Extract the [X, Y] coordinate from the center of the cell holding the provided text.  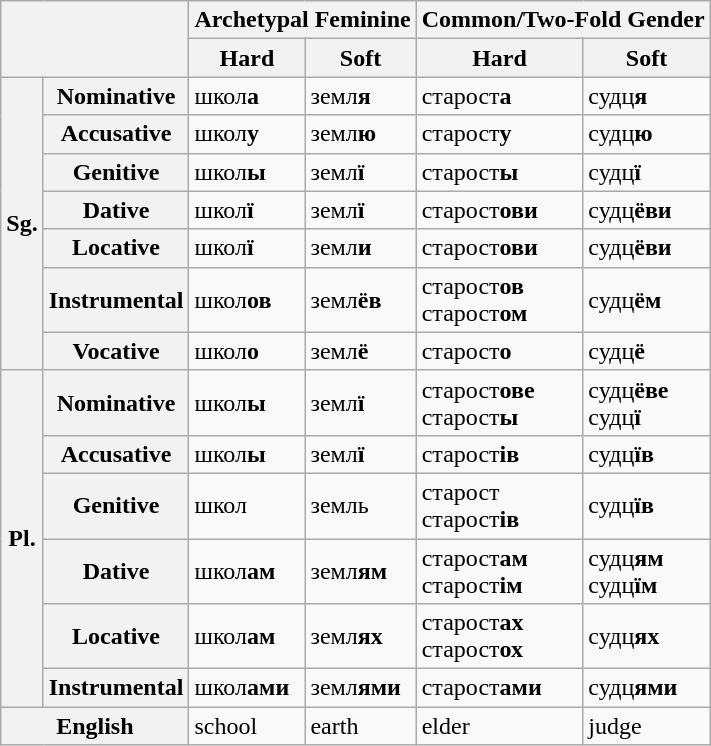
землёв [360, 300]
земли [360, 248]
school [247, 726]
старосты [500, 172]
землю [360, 134]
школо [247, 351]
старостам старостім [500, 570]
earth [360, 726]
судцям судцїм [646, 570]
землям [360, 570]
judge [646, 726]
старостове старосты [500, 402]
судцёве судцї [646, 402]
судцї [646, 172]
землями [360, 688]
старостів [500, 454]
судцями [646, 688]
школ [247, 506]
Archetypal Feminine [302, 20]
старост старостів [500, 506]
Vocative [116, 351]
старостами [500, 688]
English [95, 726]
землё [360, 351]
школов [247, 300]
elder [500, 726]
судцё [646, 351]
земль [360, 506]
школами [247, 688]
земля [360, 96]
старостах старостох [500, 636]
землях [360, 636]
судця [646, 96]
школу [247, 134]
Common/Two-Fold Gender [563, 20]
судцях [646, 636]
судцём [646, 300]
староста [500, 96]
старостов старостом [500, 300]
Pl. [22, 538]
школа [247, 96]
Sg. [22, 224]
старосту [500, 134]
старосто [500, 351]
судцю [646, 134]
